Scan for the cell matching the given text and deliver its [x, y] coordinate at center. 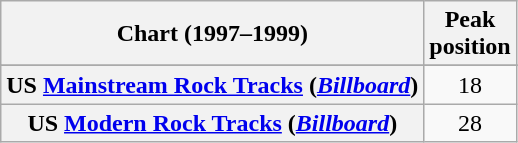
28 [470, 123]
US Modern Rock Tracks (Billboard) [212, 123]
US Mainstream Rock Tracks (Billboard) [212, 85]
Chart (1997–1999) [212, 34]
18 [470, 85]
Peakposition [470, 34]
